Detect which cell encompasses the target text, then output its (X, Y) center coordinate. 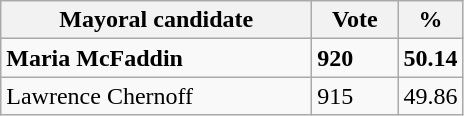
915 (355, 96)
Mayoral candidate (156, 20)
Lawrence Chernoff (156, 96)
49.86 (430, 96)
50.14 (430, 58)
Maria McFaddin (156, 58)
920 (355, 58)
% (430, 20)
Vote (355, 20)
